Detect which cell encompasses the target text, then output its (x, y) center coordinate. 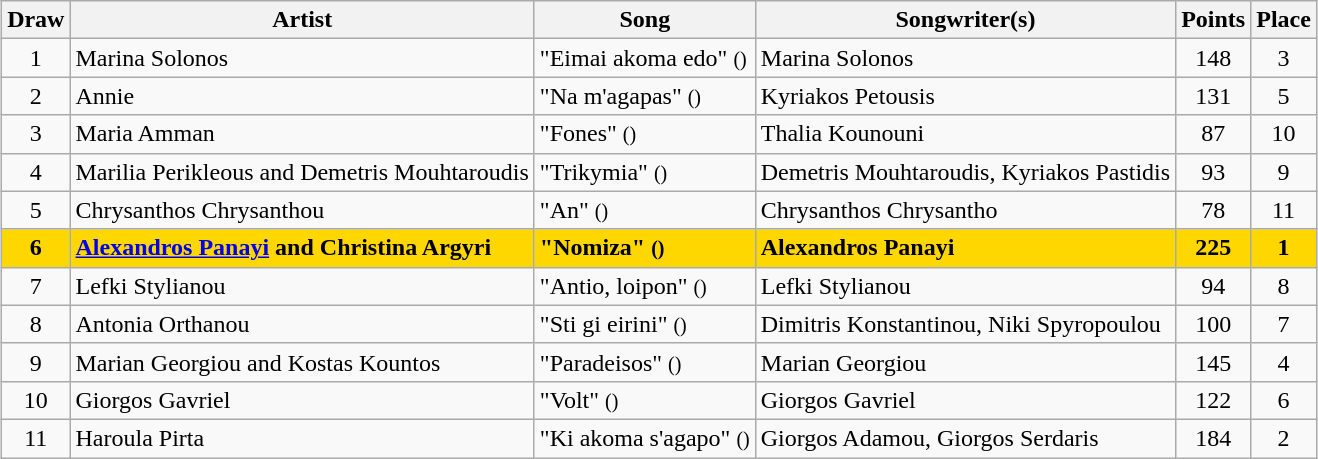
145 (1214, 362)
Marian Georgiou and Kostas Kountos (302, 362)
"Trikymia" () (644, 172)
Marilia Perikleous and Demetris Mouhtaroudis (302, 172)
Place (1284, 20)
Antonia Orthanou (302, 324)
Alexandros Panayi and Christina Argyri (302, 248)
Chrysanthos Chrysantho (965, 210)
"Ki akoma s'agapo" () (644, 438)
Giorgos Adamou, Giorgos Serdaris (965, 438)
184 (1214, 438)
100 (1214, 324)
Artist (302, 20)
87 (1214, 134)
94 (1214, 286)
"Antio, loipon" () (644, 286)
Draw (36, 20)
"Eimai akoma edo" () (644, 58)
"Volt" () (644, 400)
131 (1214, 96)
78 (1214, 210)
Annie (302, 96)
Chrysanthos Chrysanthou (302, 210)
Haroula Pirta (302, 438)
93 (1214, 172)
225 (1214, 248)
"An" () (644, 210)
Thalia Kounouni (965, 134)
Dimitris Konstantinou, Niki Spyropoulou (965, 324)
148 (1214, 58)
Points (1214, 20)
122 (1214, 400)
"Sti gi eirini" () (644, 324)
Maria Amman (302, 134)
Alexandros Panayi (965, 248)
Demetris Mouhtaroudis, Kyriakos Pastidis (965, 172)
Songwriter(s) (965, 20)
"Nomiza" () (644, 248)
"Fones" () (644, 134)
Kyriakos Petousis (965, 96)
"Na m'agapas" () (644, 96)
Song (644, 20)
"Paradeisos" () (644, 362)
Marian Georgiou (965, 362)
